Identify which cell holds the provided text, then report its [x, y] central coordinate. 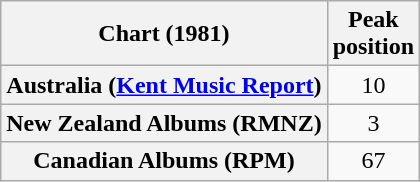
Canadian Albums (RPM) [164, 161]
Peakposition [373, 34]
67 [373, 161]
3 [373, 123]
New Zealand Albums (RMNZ) [164, 123]
Australia (Kent Music Report) [164, 85]
Chart (1981) [164, 34]
10 [373, 85]
